Identify which cell holds the provided text, then report its (X, Y) central coordinate. 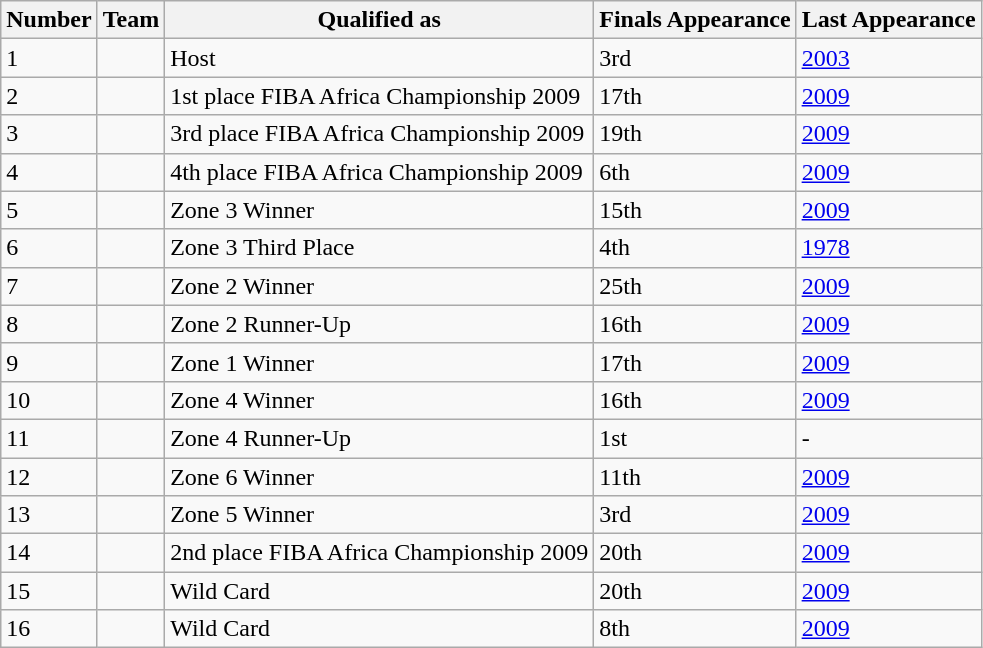
1 (49, 58)
13 (49, 515)
6 (49, 248)
Zone 1 Winner (380, 362)
14 (49, 553)
25th (695, 286)
Zone 4 Runner-Up (380, 438)
3rd place FIBA Africa Championship 2009 (380, 134)
2 (49, 96)
Zone 2 Runner-Up (380, 324)
Zone 6 Winner (380, 477)
9 (49, 362)
8 (49, 324)
Host (380, 58)
4th (695, 248)
1978 (888, 248)
5 (49, 210)
Last Appearance (888, 20)
- (888, 438)
Number (49, 20)
3 (49, 134)
Zone 2 Winner (380, 286)
4th place FIBA Africa Championship 2009 (380, 172)
11 (49, 438)
Zone 5 Winner (380, 515)
1st place FIBA Africa Championship 2009 (380, 96)
12 (49, 477)
Zone 3 Winner (380, 210)
8th (695, 629)
15th (695, 210)
Zone 3 Third Place (380, 248)
15 (49, 591)
10 (49, 400)
Team (131, 20)
19th (695, 134)
4 (49, 172)
Finals Appearance (695, 20)
2nd place FIBA Africa Championship 2009 (380, 553)
1st (695, 438)
7 (49, 286)
2003 (888, 58)
Zone 4 Winner (380, 400)
6th (695, 172)
11th (695, 477)
16 (49, 629)
Qualified as (380, 20)
